For the text-containing cell, return its midpoint in (X, Y) coordinate format. 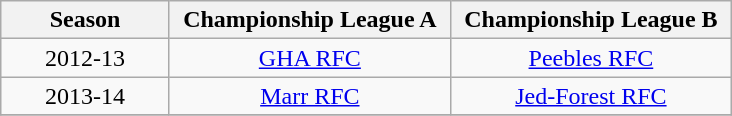
Season (86, 20)
2013-14 (86, 96)
Marr RFC (310, 96)
Championship League A (310, 20)
Championship League B (590, 20)
Jed-Forest RFC (590, 96)
GHA RFC (310, 58)
Peebles RFC (590, 58)
2012-13 (86, 58)
